Pinpoint the cell where the given text exists, returning its [X, Y] midpoint coordinate. 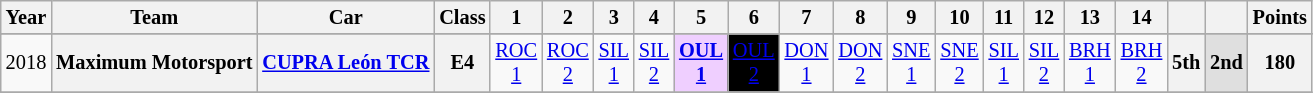
ROC2 [568, 63]
2018 [26, 63]
2 [568, 17]
CUPRA León TCR [346, 63]
Maximum Motorsport [154, 63]
DON2 [860, 63]
Team [154, 17]
12 [1044, 17]
6 [754, 17]
Class [462, 17]
7 [807, 17]
9 [911, 17]
10 [959, 17]
14 [1142, 17]
SNE2 [959, 63]
13 [1090, 17]
1 [516, 17]
OUL2 [754, 63]
180 [1280, 63]
4 [654, 17]
SNE1 [911, 63]
11 [1004, 17]
2nd [1226, 63]
BRH1 [1090, 63]
5 [701, 17]
E4 [462, 63]
DON1 [807, 63]
Car [346, 17]
Year [26, 17]
8 [860, 17]
Points [1280, 17]
3 [614, 17]
OUL1 [701, 63]
5th [1186, 63]
ROC1 [516, 63]
BRH2 [1142, 63]
